Determine the (x, y) coordinate at the center of the cell enclosing the given text.  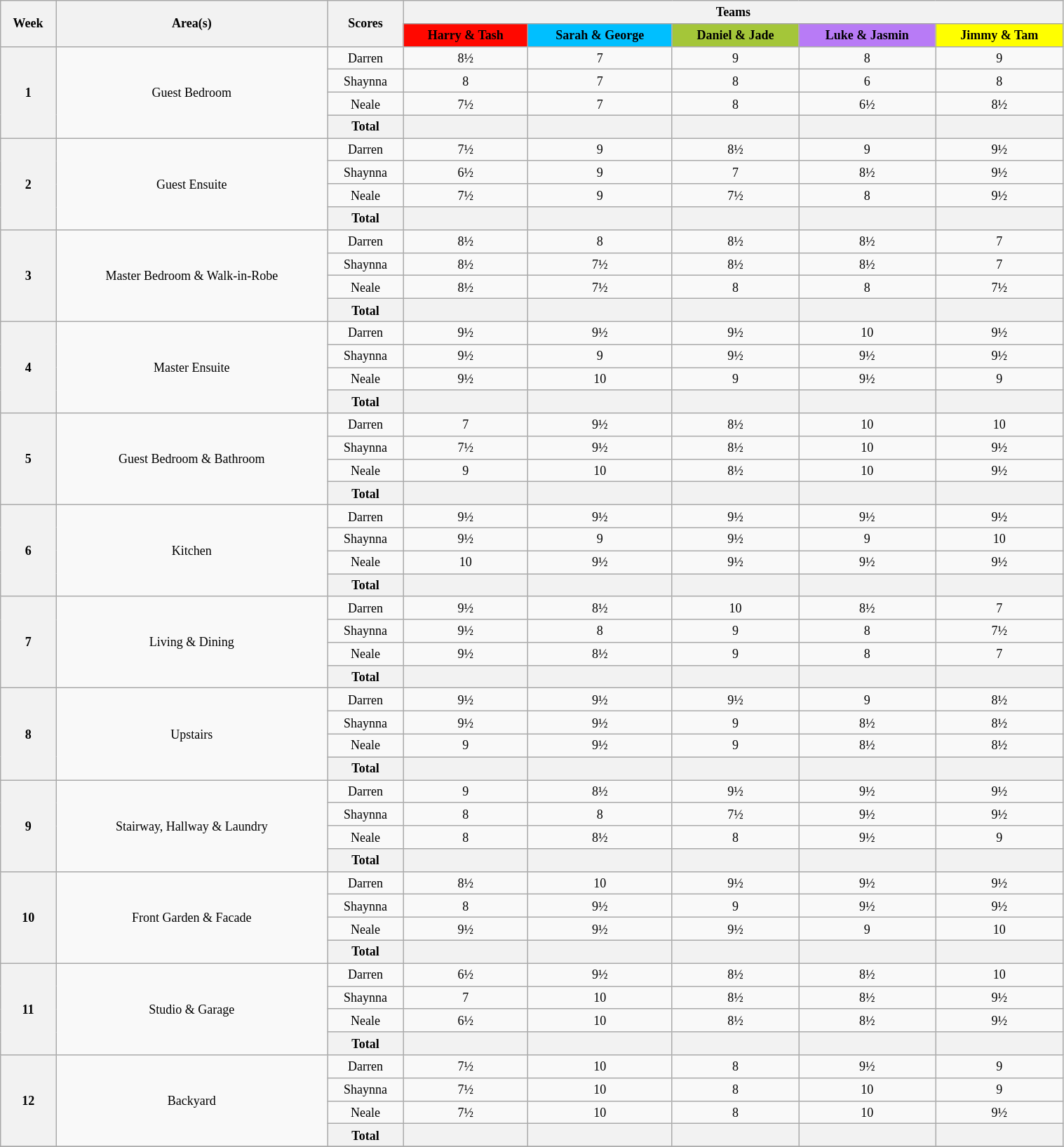
Master Ensuite (192, 368)
Front Garden & Facade (192, 918)
11 (28, 1009)
Sarah & George (600, 35)
12 (28, 1101)
2 (28, 184)
1 (28, 93)
3 (28, 275)
Guest Bedroom & Bathroom (192, 459)
Harry & Tash (466, 35)
4 (28, 368)
Teams (734, 13)
Living & Dining (192, 643)
Jimmy & Tam (1000, 35)
Luke & Jasmin (867, 35)
Daniel & Jade (735, 35)
Week (28, 24)
Upstairs (192, 734)
Area(s) (192, 24)
Scores (365, 24)
5 (28, 459)
Stairway, Hallway & Laundry (192, 826)
Guest Bedroom (192, 93)
Studio & Garage (192, 1009)
Backyard (192, 1101)
Guest Ensuite (192, 184)
Master Bedroom & Walk-in-Robe (192, 275)
Kitchen (192, 551)
